Capture the cell that displays the provided text and extract its [x, y] central coordinate. 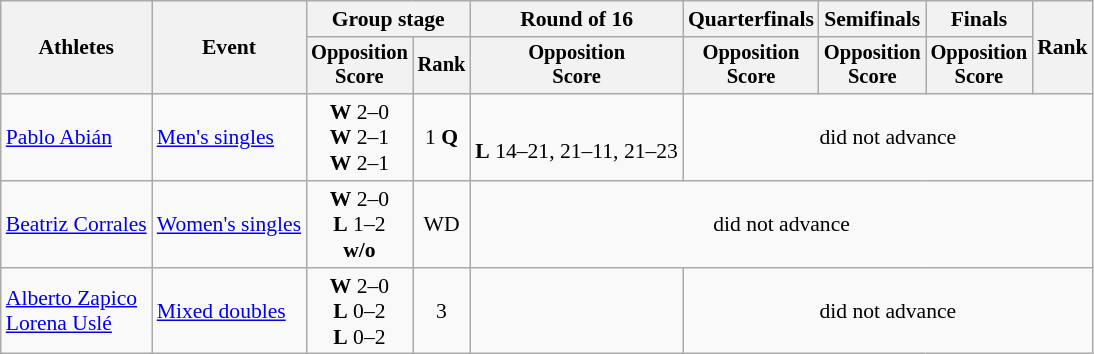
Beatriz Corrales [76, 224]
Athletes [76, 48]
Event [229, 48]
Group stage [388, 19]
Pablo Abián [76, 138]
1 Q [442, 138]
L 14–21, 21–11, 21–23 [576, 138]
Men's singles [229, 138]
W 2–0 W 2–1 W 2–1 [360, 138]
W 2–0 L 1–2 w/o [360, 224]
Semifinals [872, 19]
Quarterfinals [751, 19]
Women's singles [229, 224]
WD [442, 224]
Finals [980, 19]
Round of 16 [576, 19]
